Find where the given text appears and provide that cell's center as [x, y] coordinate. 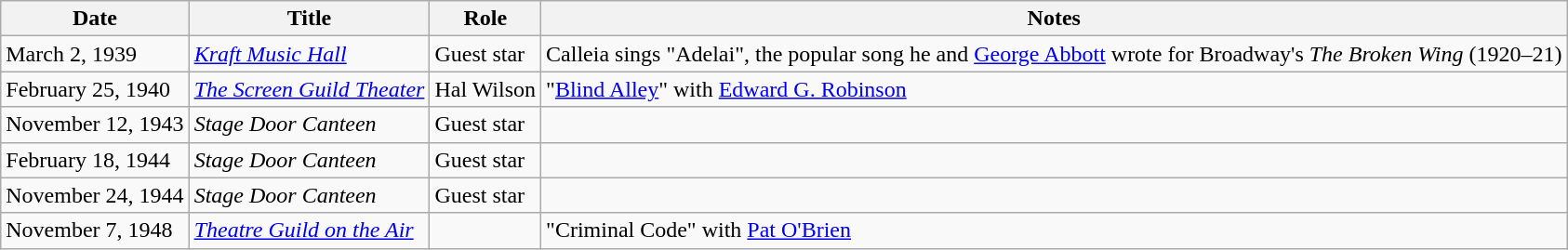
February 18, 1944 [95, 160]
Notes [1055, 19]
Title [309, 19]
The Screen Guild Theater [309, 89]
Hal Wilson [485, 89]
February 25, 1940 [95, 89]
Calleia sings "Adelai", the popular song he and George Abbott wrote for Broadway's The Broken Wing (1920–21) [1055, 54]
November 12, 1943 [95, 125]
"Criminal Code" with Pat O'Brien [1055, 230]
Role [485, 19]
November 7, 1948 [95, 230]
November 24, 1944 [95, 195]
Theatre Guild on the Air [309, 230]
March 2, 1939 [95, 54]
"Blind Alley" with Edward G. Robinson [1055, 89]
Date [95, 19]
Kraft Music Hall [309, 54]
